Return [X, Y] of the center of cell containing provided text 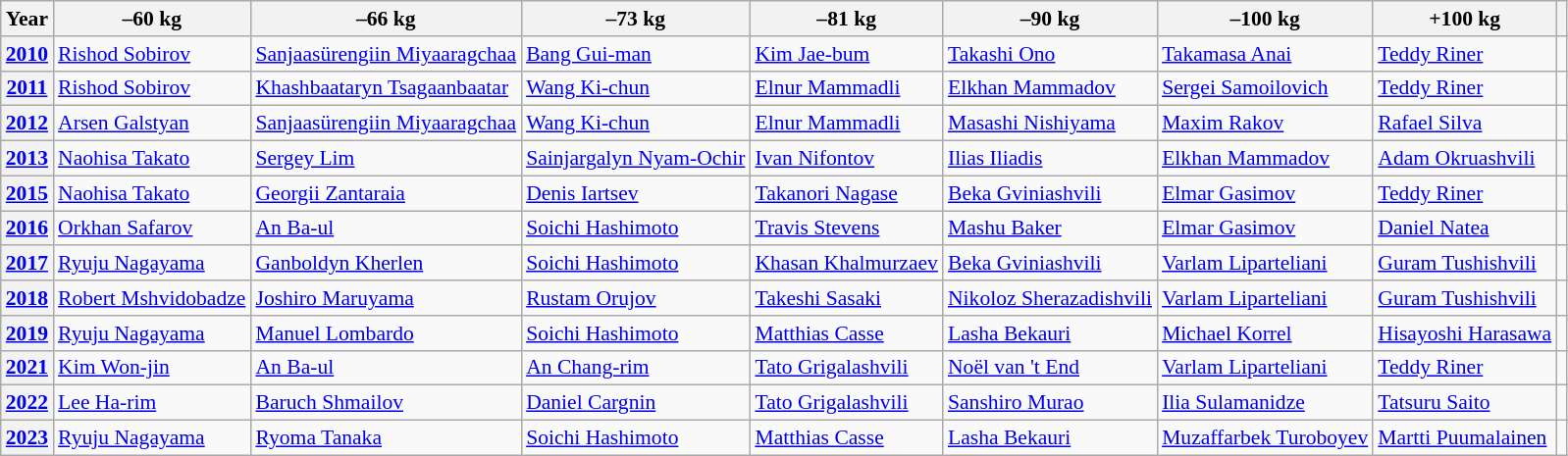
Noël van 't End [1050, 368]
Orkhan Safarov [151, 228]
Martti Puumalainen [1464, 438]
Michael Korrel [1265, 333]
+100 kg [1464, 19]
–90 kg [1050, 19]
Baruch Shmailov [386, 403]
Hisayoshi Harasawa [1464, 333]
Daniel Natea [1464, 228]
2022 [27, 403]
2010 [27, 54]
2013 [27, 159]
Masashi Nishiyama [1050, 124]
–73 kg [636, 19]
Ilias Iliadis [1050, 159]
2021 [27, 368]
Sergei Samoilovich [1265, 88]
2012 [27, 124]
Rustam Orujov [636, 298]
Khashbaataryn Tsagaanbaatar [386, 88]
Lee Ha-rim [151, 403]
Ivan Nifontov [846, 159]
–66 kg [386, 19]
Kim Won-jin [151, 368]
Robert Mshvidobadze [151, 298]
Mashu Baker [1050, 228]
2019 [27, 333]
Muzaffarbek Turoboyev [1265, 438]
Denis Iartsev [636, 193]
Takamasa Anai [1265, 54]
Joshiro Maruyama [386, 298]
Year [27, 19]
Daniel Cargnin [636, 403]
Arsen Galstyan [151, 124]
Adam Okruashvili [1464, 159]
Takanori Nagase [846, 193]
2023 [27, 438]
An Chang-rim [636, 368]
Ganboldyn Kherlen [386, 264]
2016 [27, 228]
Tatsuru Saito [1464, 403]
Sergey Lim [386, 159]
Takeshi Sasaki [846, 298]
Travis Stevens [846, 228]
2011 [27, 88]
Kim Jae-bum [846, 54]
Sanshiro Murao [1050, 403]
Georgii Zantaraia [386, 193]
2015 [27, 193]
Ryoma Tanaka [386, 438]
–60 kg [151, 19]
–81 kg [846, 19]
Manuel Lombardo [386, 333]
2017 [27, 264]
Khasan Khalmurzaev [846, 264]
Ilia Sulamanidze [1265, 403]
2018 [27, 298]
Nikoloz Sherazadishvili [1050, 298]
Maxim Rakov [1265, 124]
Sainjargalyn Nyam-Ochir [636, 159]
–100 kg [1265, 19]
Takashi Ono [1050, 54]
Rafael Silva [1464, 124]
Bang Gui-man [636, 54]
